Capture the cell that displays the provided text and extract its (X, Y) central coordinate. 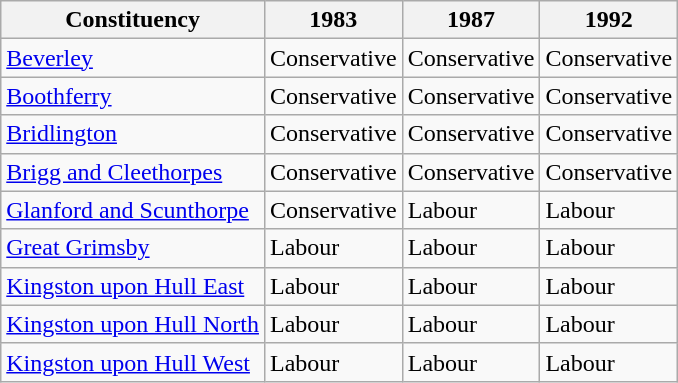
Kingston upon Hull North (133, 324)
Glanford and Scunthorpe (133, 210)
1987 (471, 20)
Boothferry (133, 96)
Kingston upon Hull East (133, 286)
Constituency (133, 20)
Great Grimsby (133, 248)
Beverley (133, 58)
Bridlington (133, 134)
Kingston upon Hull West (133, 362)
1992 (609, 20)
Brigg and Cleethorpes (133, 172)
1983 (333, 20)
